Pinpoint the cell where the given text exists, returning its [X, Y] midpoint coordinate. 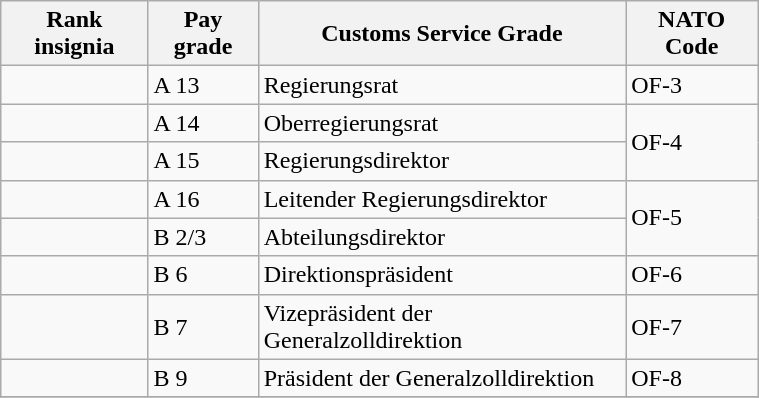
A 13 [203, 85]
OF-6 [692, 275]
Pay grade [203, 34]
Präsident der Generalzolldirektion [442, 378]
OF-4 [692, 142]
Regierungsrat [442, 85]
NATO Code [692, 34]
B 9 [203, 378]
B 2/3 [203, 237]
Oberregierungsrat [442, 123]
Leitender Regierungsdirektor [442, 199]
B 7 [203, 326]
B 6 [203, 275]
Abteilungsdirektor [442, 237]
Vizepräsident der Generalzolldirektion [442, 326]
OF-7 [692, 326]
Customs Service Grade [442, 34]
Rank insignia [74, 34]
A 15 [203, 161]
OF-8 [692, 378]
OF-5 [692, 218]
Direktionspräsident [442, 275]
OF-3 [692, 85]
Regierungsdirektor [442, 161]
A 16 [203, 199]
A 14 [203, 123]
